Pinpoint the cell where the given text exists, returning its (x, y) midpoint coordinate. 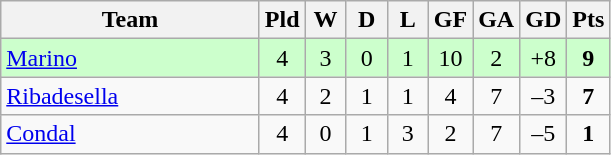
Marino (130, 58)
–3 (544, 96)
W (326, 20)
D (366, 20)
–5 (544, 134)
Pts (588, 20)
GD (544, 20)
Pld (282, 20)
10 (450, 58)
Condal (130, 134)
GF (450, 20)
Team (130, 20)
+8 (544, 58)
Ribadesella (130, 96)
GA (496, 20)
9 (588, 58)
L (408, 20)
